For the text-containing cell, return its midpoint in (x, y) coordinate format. 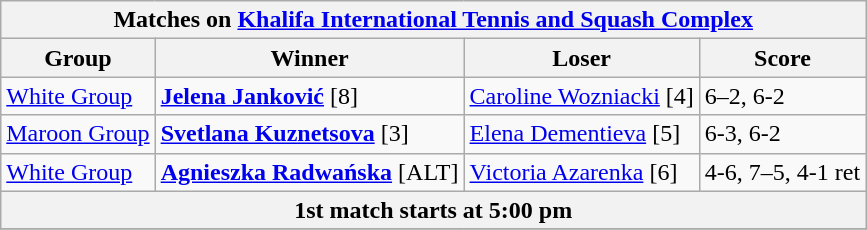
Maroon Group (78, 134)
1st match starts at 5:00 pm (434, 210)
Group (78, 58)
Winner (310, 58)
Matches on Khalifa International Tennis and Squash Complex (434, 20)
6-3, 6-2 (782, 134)
Victoria Azarenka [6] (582, 172)
Agnieszka Radwańska [ALT] (310, 172)
Elena Dementieva [5] (582, 134)
Caroline Wozniacki [4] (582, 96)
Jelena Janković [8] (310, 96)
4-6, 7–5, 4-1 ret (782, 172)
Svetlana Kuznetsova [3] (310, 134)
6–2, 6-2 (782, 96)
Loser (582, 58)
Score (782, 58)
